Determine the [x, y] coordinate at the center of the cell enclosing the given text.  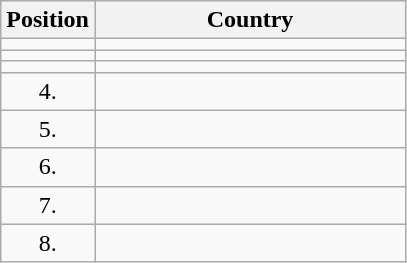
6. [48, 167]
Position [48, 20]
5. [48, 129]
7. [48, 205]
Country [250, 20]
4. [48, 91]
8. [48, 243]
